Scan for the cell matching the given text and deliver its [x, y] coordinate at center. 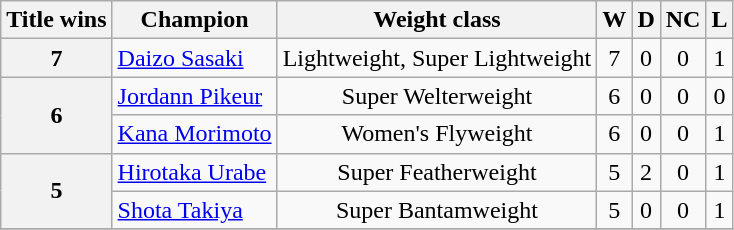
D [646, 20]
Super Bantamweight [437, 210]
Lightweight, Super Lightweight [437, 58]
Women's Flyweight [437, 134]
Jordann Pikeur [194, 96]
NC [683, 20]
W [614, 20]
Kana Morimoto [194, 134]
Super Welterweight [437, 96]
Shota Takiya [194, 210]
Weight class [437, 20]
Champion [194, 20]
L [720, 20]
Hirotaka Urabe [194, 172]
Super Featherweight [437, 172]
Daizo Sasaki [194, 58]
2 [646, 172]
Title wins [56, 20]
